Output the [X, Y] coordinate of the center of the cell containing the given text.  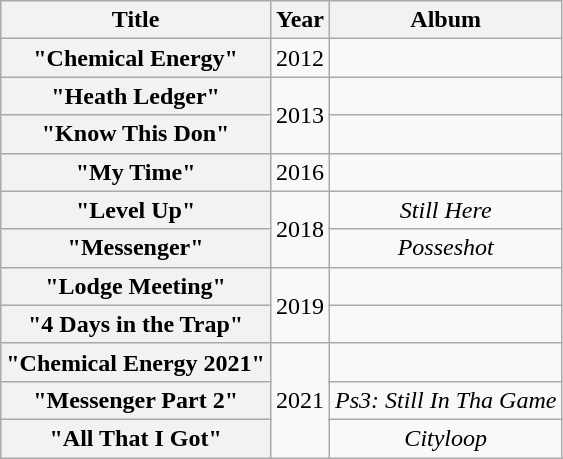
Cityloop [446, 438]
"Know This Don" [136, 134]
"4 Days in the Trap" [136, 324]
Title [136, 20]
"Level Up" [136, 210]
2013 [300, 115]
Album [446, 20]
2018 [300, 229]
2016 [300, 172]
"Messenger" [136, 248]
"Chemical Energy 2021" [136, 362]
2019 [300, 305]
2012 [300, 58]
"Chemical Energy" [136, 58]
Still Here [446, 210]
2021 [300, 400]
Ps3: Still In Tha Game [446, 400]
"Messenger Part 2" [136, 400]
Posseshot [446, 248]
"Heath Ledger" [136, 96]
Year [300, 20]
"Lodge Meeting" [136, 286]
"All That I Got" [136, 438]
"My Time" [136, 172]
